Find where the given text appears and provide that cell's center as (X, Y) coordinate. 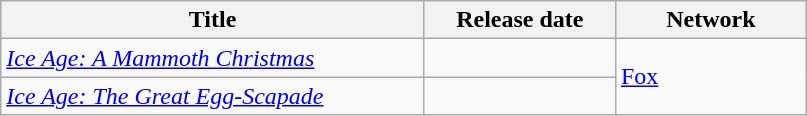
Network (710, 20)
Fox (710, 77)
Ice Age: The Great Egg-Scapade (213, 96)
Title (213, 20)
Release date (520, 20)
Ice Age: A Mammoth Christmas (213, 58)
